Extract the [x, y] coordinate from the center of the cell holding the provided text.  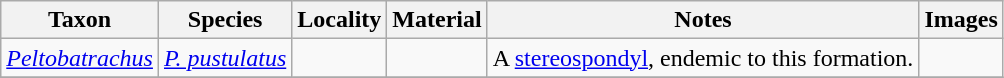
Material [437, 20]
Peltobatrachus [80, 58]
Species [224, 20]
Locality [340, 20]
Notes [703, 20]
Images [961, 20]
A stereospondyl, endemic to this formation. [703, 58]
P. pustulatus [224, 58]
Taxon [80, 20]
